Extract the [x, y] coordinate from the center of the cell holding the provided text.  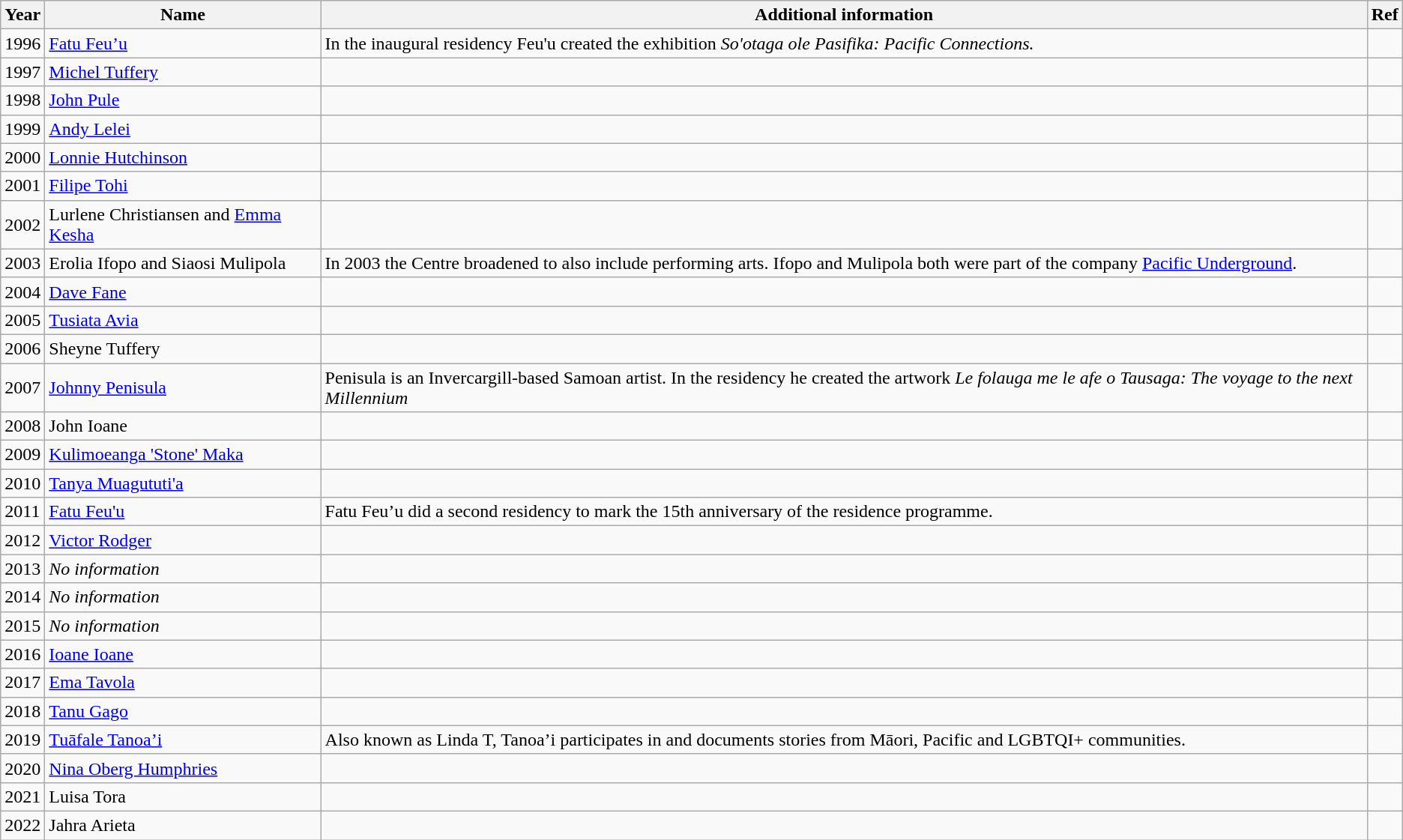
Erolia Ifopo and Siaosi Mulipola [183, 263]
Fatu Feu'u [183, 512]
2019 [22, 740]
Fatu Feu’u did a second residency to mark the 15th anniversary of the residence programme. [844, 512]
2000 [22, 157]
2005 [22, 320]
Luisa Tora [183, 797]
Name [183, 15]
Tanya Muagututi'a [183, 483]
Tanu Gago [183, 711]
John Pule [183, 100]
Ema Tavola [183, 683]
2003 [22, 263]
2008 [22, 426]
Nina Oberg Humphries [183, 768]
Filipe Tohi [183, 186]
Fatu Feu’u [183, 43]
2004 [22, 291]
2018 [22, 711]
2021 [22, 797]
In 2003 the Centre broadened to also include performing arts. Ifopo and Mulipola both were part of the company Pacific Underground. [844, 263]
1997 [22, 72]
2011 [22, 512]
1996 [22, 43]
Tusiata Avia [183, 320]
1999 [22, 129]
Michel Tuffery [183, 72]
2015 [22, 626]
Andy Lelei [183, 129]
Tuāfale Tanoa’i [183, 740]
Lurlene Christiansen and Emma Kesha [183, 225]
Lonnie Hutchinson [183, 157]
2017 [22, 683]
1998 [22, 100]
2012 [22, 540]
Johnny Penisula [183, 387]
2001 [22, 186]
John Ioane [183, 426]
2010 [22, 483]
Year [22, 15]
2014 [22, 597]
Ioane Ioane [183, 654]
Victor Rodger [183, 540]
Sheyne Tuffery [183, 348]
2020 [22, 768]
Jahra Arieta [183, 825]
2007 [22, 387]
Ref [1385, 15]
2009 [22, 455]
Dave Fane [183, 291]
2002 [22, 225]
2016 [22, 654]
Additional information [844, 15]
Also known as Linda T, Tanoa’i participates in and documents stories from Māori, Pacific and LGBTQI+ communities. [844, 740]
Kulimoeanga 'Stone' Maka [183, 455]
In the inaugural residency Feu'u created the exhibition So'otaga ole Pasifika: Pacific Connections. [844, 43]
2006 [22, 348]
2013 [22, 569]
2022 [22, 825]
